Capture the cell that displays the provided text and extract its (x, y) central coordinate. 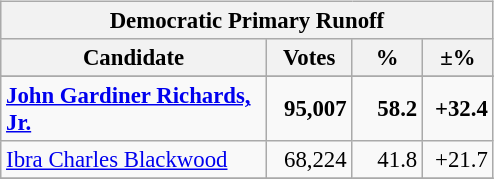
% (388, 58)
+32.4 (458, 110)
68,224 (309, 160)
Ibra Charles Blackwood (134, 160)
Candidate (134, 58)
Democratic Primary Runoff (247, 21)
John Gardiner Richards, Jr. (134, 110)
58.2 (388, 110)
41.8 (388, 160)
±% (458, 58)
+21.7 (458, 160)
95,007 (309, 110)
Votes (309, 58)
